Determine the (X, Y) coordinate at the center of the cell enclosing the given text.  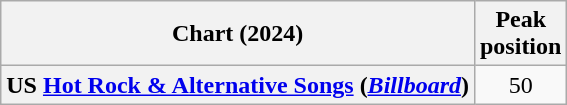
Peakposition (520, 34)
US Hot Rock & Alternative Songs (Billboard) (238, 85)
50 (520, 85)
Chart (2024) (238, 34)
